Find where the given text appears and provide that cell's center as (x, y) coordinate. 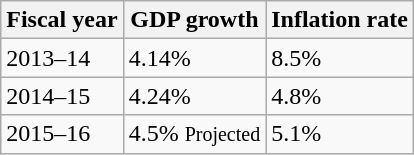
Fiscal year (62, 20)
2013–14 (62, 58)
4.24% (194, 96)
4.5% Projected (194, 134)
2015–16 (62, 134)
4.8% (340, 96)
4.14% (194, 58)
GDP growth (194, 20)
Inflation rate (340, 20)
5.1% (340, 134)
8.5% (340, 58)
2014–15 (62, 96)
